Detect which cell encompasses the target text, then output its (x, y) center coordinate. 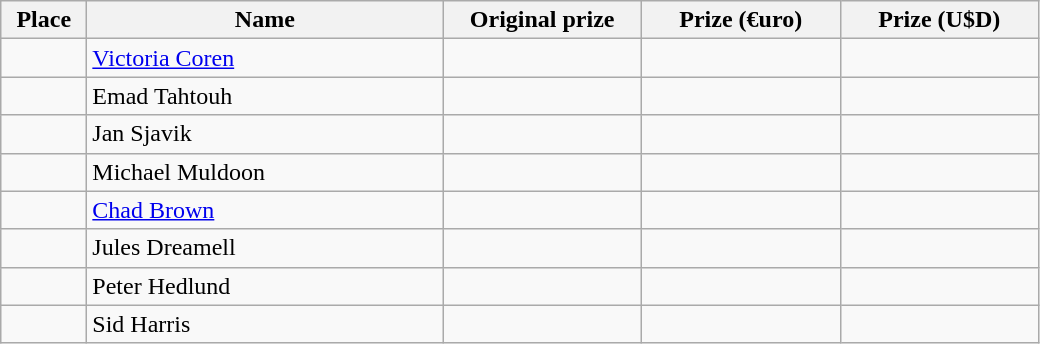
Michael Muldoon (265, 172)
Original prize (542, 20)
Chad Brown (265, 210)
Place (44, 20)
Victoria Coren (265, 58)
Emad Tahtouh (265, 96)
Name (265, 20)
Prize (U$D) (940, 20)
Sid Harris (265, 324)
Prize (€uro) (740, 20)
Jan Sjavik (265, 134)
Peter Hedlund (265, 286)
Jules Dreamell (265, 248)
